Locate the cell with the specified text and output its [x, y] center coordinate. 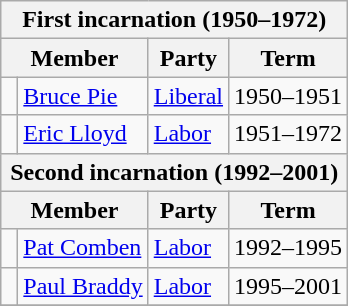
1995–2001 [288, 286]
Paul Braddy [83, 286]
Second incarnation (1992–2001) [174, 172]
Eric Lloyd [83, 134]
First incarnation (1950–1972) [174, 20]
Pat Comben [83, 248]
1950–1951 [288, 96]
Bruce Pie [83, 96]
1992–1995 [288, 248]
1951–1972 [288, 134]
Liberal [188, 96]
